Find where the given text appears and provide that cell's center as [x, y] coordinate. 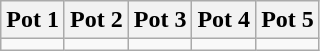
Pot 2 [96, 20]
Pot 4 [224, 20]
Pot 3 [160, 20]
Pot 5 [288, 20]
Pot 1 [33, 20]
